For the text-containing cell, return its midpoint in (X, Y) coordinate format. 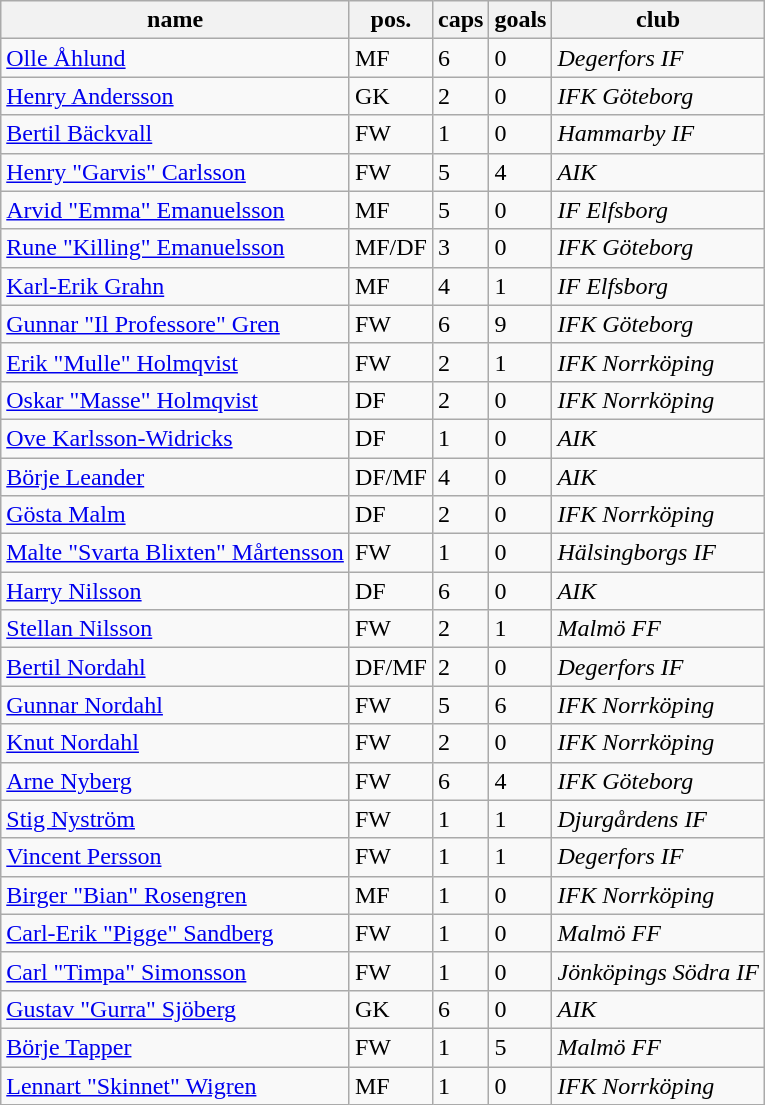
Vincent Persson (176, 857)
Olle Åhlund (176, 58)
Carl "Timpa" Simonsson (176, 971)
Bertil Bäckvall (176, 134)
Henry Andersson (176, 96)
Birger "Bian" Rosengren (176, 895)
MF/DF (390, 248)
Gunnar Nordahl (176, 705)
3 (460, 248)
Hammarby IF (658, 134)
Gösta Malm (176, 515)
Börje Tapper (176, 1047)
name (176, 20)
Gustav "Gurra" Sjöberg (176, 1009)
Arvid "Emma" Emanuelsson (176, 210)
Gunnar "Il Professore" Gren (176, 324)
Erik "Mulle" Holmqvist (176, 362)
Arne Nyberg (176, 781)
Oskar "Masse" Holmqvist (176, 400)
Lennart "Skinnet" Wigren (176, 1085)
Stig Nyström (176, 819)
Ove Karlsson-Widricks (176, 438)
pos. (390, 20)
Malte "Svarta Blixten" Mårtensson (176, 553)
Knut Nordahl (176, 743)
Carl-Erik "Pigge" Sandberg (176, 933)
Rune "Killing" Emanuelsson (176, 248)
Hälsingborgs IF (658, 553)
goals (520, 20)
Stellan Nilsson (176, 629)
Börje Leander (176, 477)
Henry "Garvis" Carlsson (176, 172)
Harry Nilsson (176, 591)
Djurgårdens IF (658, 819)
9 (520, 324)
caps (460, 20)
Bertil Nordahl (176, 667)
Karl-Erik Grahn (176, 286)
club (658, 20)
Jönköpings Södra IF (658, 971)
